Pinpoint the cell where the given text exists, returning its [x, y] midpoint coordinate. 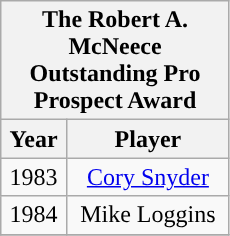
Year [34, 139]
Mike Loggins [148, 215]
The Robert A. McNeece Outstanding Pro Prospect Award [116, 60]
1983 [34, 177]
Player [148, 139]
Cory Snyder [148, 177]
1984 [34, 215]
